Return [x, y] of the center of cell containing provided text 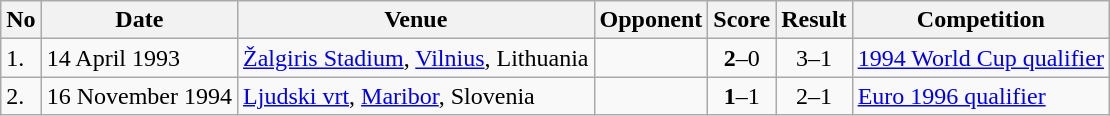
Date [139, 20]
2–0 [742, 58]
Opponent [651, 20]
16 November 1994 [139, 96]
1994 World Cup qualifier [980, 58]
14 April 1993 [139, 58]
1. [21, 58]
Venue [416, 20]
2. [21, 96]
Ljudski vrt, Maribor, Slovenia [416, 96]
Score [742, 20]
1–1 [742, 96]
3–1 [814, 58]
Competition [980, 20]
2–1 [814, 96]
No [21, 20]
Žalgiris Stadium, Vilnius, Lithuania [416, 58]
Result [814, 20]
Euro 1996 qualifier [980, 96]
